Output the [x, y] coordinate of the center of the cell containing the given text.  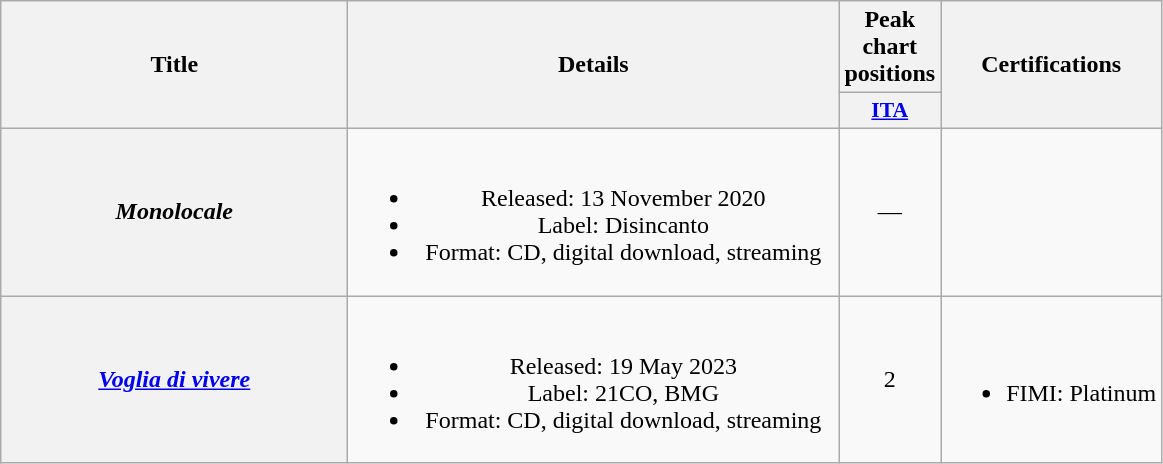
Released: 13 November 2020Label: DisincantoFormat: CD, digital download, streaming [594, 212]
― [890, 212]
Title [174, 65]
2 [890, 380]
ITA [890, 111]
Details [594, 65]
Voglia di vivere [174, 380]
FIMI: Platinum [1052, 380]
Released: 19 May 2023Label: 21CO, BMGFormat: CD, digital download, streaming [594, 380]
Peak chart positions [890, 47]
Monolocale [174, 212]
Certifications [1052, 65]
